Identify which cell holds the provided text, then report its [X, Y] central coordinate. 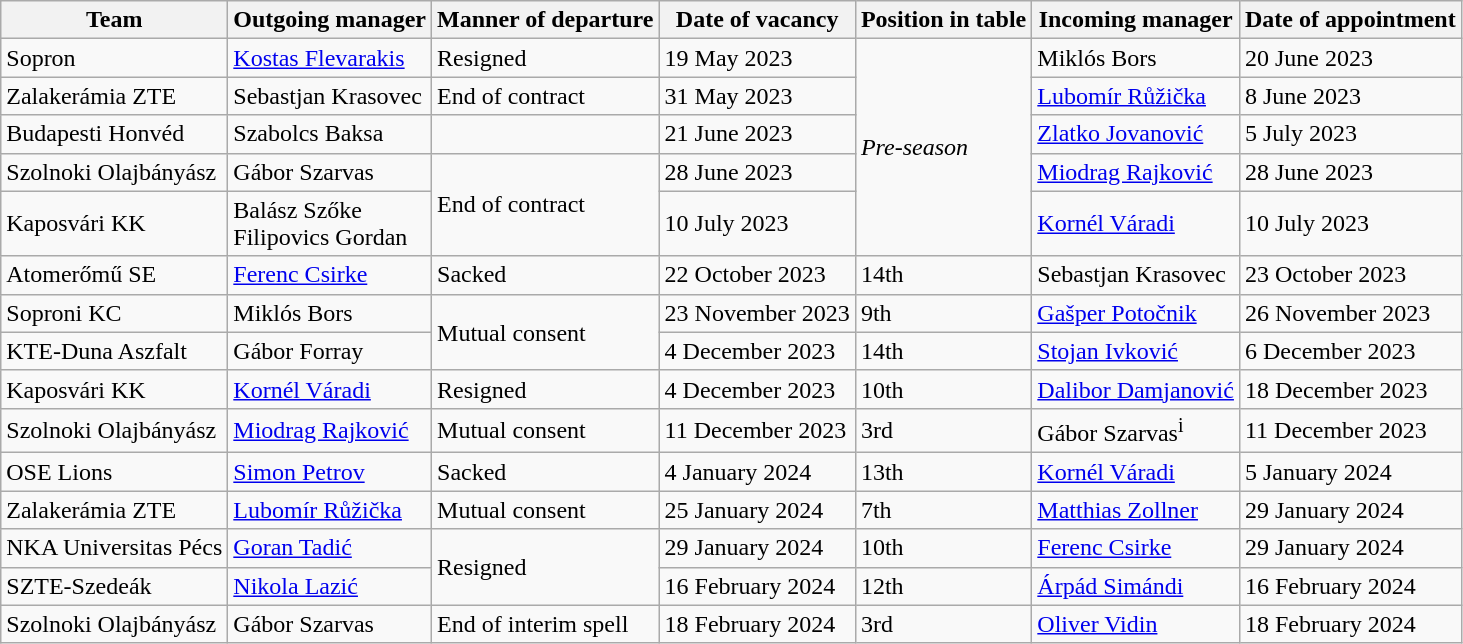
Zlatko Jovanović [1136, 134]
21 June 2023 [757, 134]
25 January 2024 [757, 510]
18 December 2023 [1350, 389]
Gábor Szarvasi [1136, 430]
Kostas Flevarakis [330, 58]
8 June 2023 [1350, 96]
Outgoing manager [330, 20]
NKA Universitas Pécs [114, 548]
Goran Tadić [330, 548]
Incoming manager [1136, 20]
Budapesti Honvéd [114, 134]
Gašper Potočnik [1136, 313]
KTE-Duna Aszfalt [114, 351]
Nikola Lazić [330, 586]
Date of appointment [1350, 20]
31 May 2023 [757, 96]
Soproni KC [114, 313]
SZTE-Szedeák [114, 586]
13th [943, 472]
19 May 2023 [757, 58]
26 November 2023 [1350, 313]
Position in table [943, 20]
23 October 2023 [1350, 275]
Manner of departure [546, 20]
Pre-season [943, 148]
5 January 2024 [1350, 472]
Gábor Forray [330, 351]
Atomerőmű SE [114, 275]
End of interim spell [546, 624]
12th [943, 586]
7th [943, 510]
Team [114, 20]
OSE Lions [114, 472]
9th [943, 313]
5 July 2023 [1350, 134]
Árpád Simándi [1136, 586]
Balász Szőke Filipovics Gordan [330, 224]
4 January 2024 [757, 472]
Stojan Ivković [1136, 351]
Oliver Vidin [1136, 624]
23 November 2023 [757, 313]
6 December 2023 [1350, 351]
20 June 2023 [1350, 58]
22 October 2023 [757, 275]
Simon Petrov [330, 472]
Dalibor Damjanović [1136, 389]
Date of vacancy [757, 20]
Szabolcs Baksa [330, 134]
Sopron [114, 58]
Matthias Zollner [1136, 510]
